Return the [x, y] coordinate for the center point of the cell that contains the specified text.  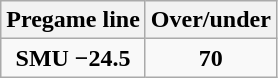
Over/under [210, 20]
Pregame line [74, 20]
SMU −24.5 [74, 58]
70 [210, 58]
